Capture the cell that displays the provided text and extract its (x, y) central coordinate. 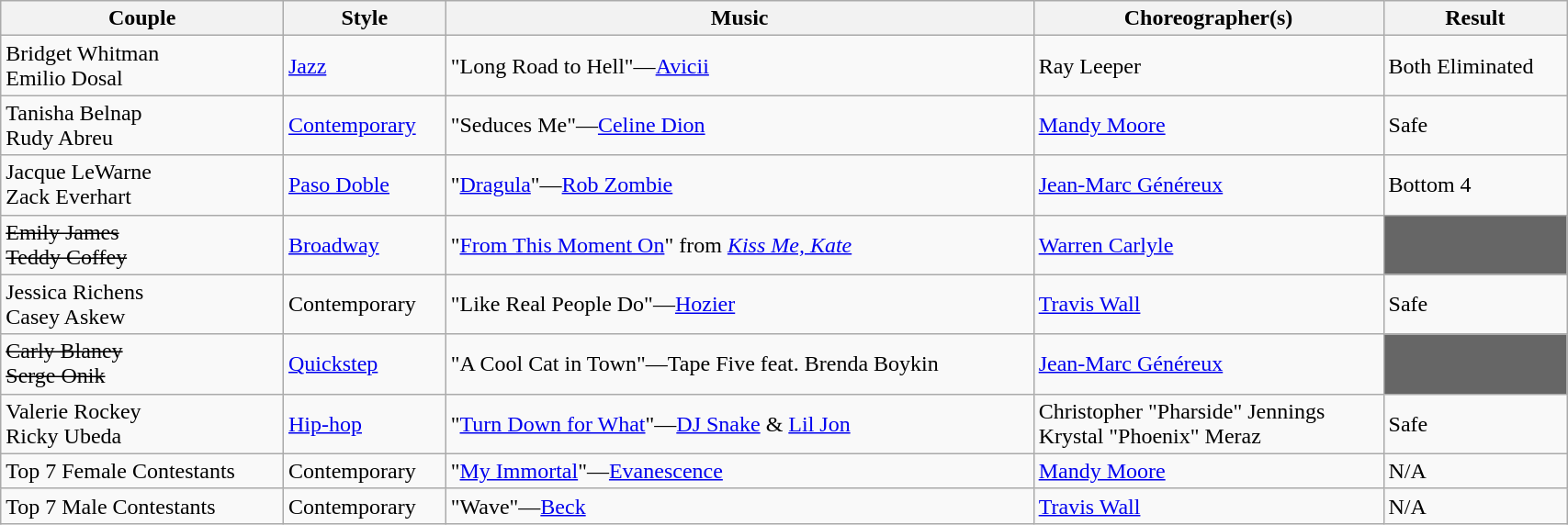
Quickstep (364, 363)
Broadway (364, 244)
Result (1475, 18)
"Wave"—Beck (739, 506)
Jazz (364, 66)
Style (364, 18)
"A Cool Cat in Town"—Tape Five feat. Brenda Boykin (739, 363)
Both Eliminated (1475, 66)
Carly BlaneySerge Onik (142, 363)
"Dragula"—Rob Zombie (739, 185)
Christopher "Pharside" JenningsKrystal "Phoenix" Meraz (1209, 424)
"Long Road to Hell"—Avicii (739, 66)
"Like Real People Do"—Hozier (739, 305)
Warren Carlyle (1209, 244)
Tanisha BelnapRudy Abreu (142, 125)
Choreographer(s) (1209, 18)
Top 7 Male Contestants (142, 506)
Jacque LeWarneZack Everhart (142, 185)
"Turn Down for What"—DJ Snake & Lil Jon (739, 424)
"Seduces Me"—Celine Dion (739, 125)
Couple (142, 18)
"My Immortal"—Evanescence (739, 471)
Top 7 Female Contestants (142, 471)
Music (739, 18)
Hip-hop (364, 424)
Jessica RichensCasey Askew (142, 305)
Valerie RockeyRicky Ubeda (142, 424)
Paso Doble (364, 185)
Bottom 4 (1475, 185)
Ray Leeper (1209, 66)
Emily JamesTeddy Coffey (142, 244)
"From This Moment On" from Kiss Me, Kate (739, 244)
Bridget WhitmanEmilio Dosal (142, 66)
